Provide the [x, y] coordinate of the cell's center where the given text is located.  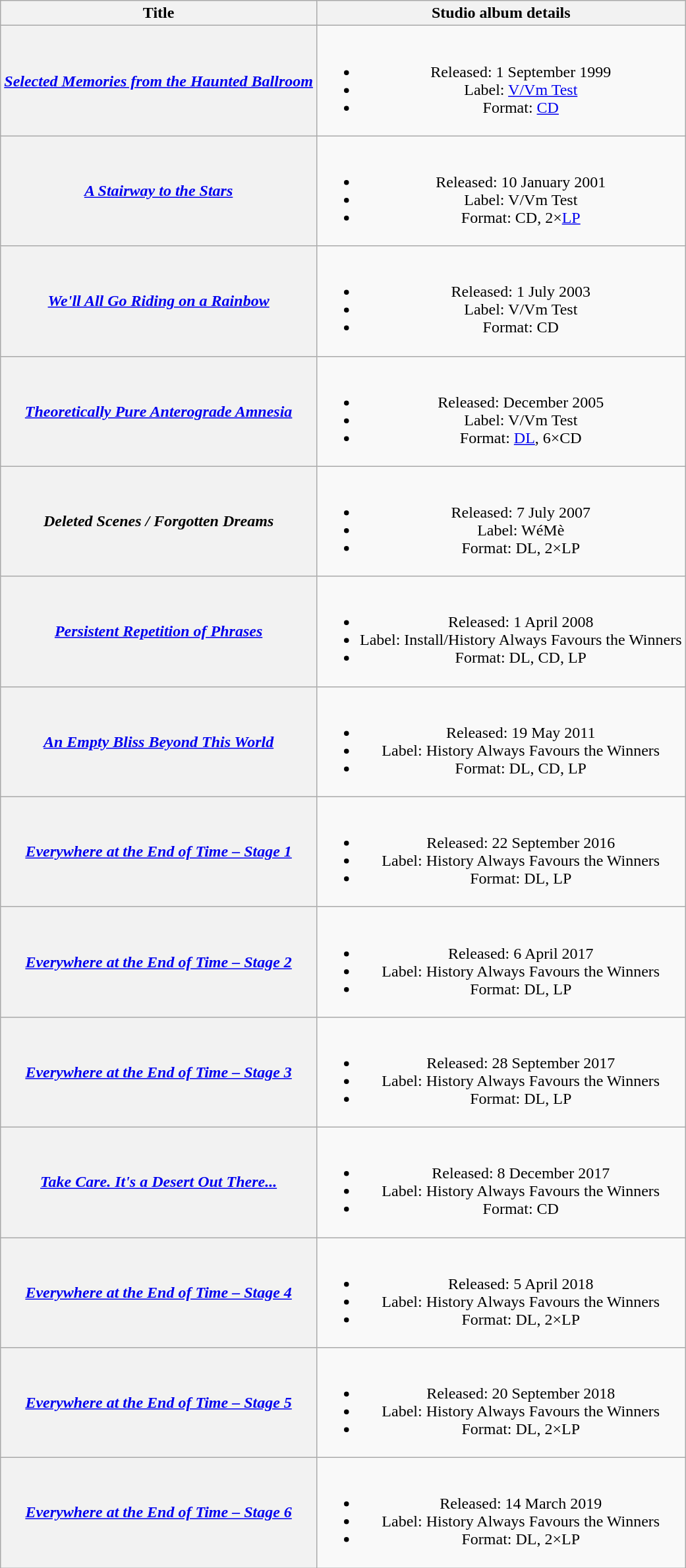
Selected Memories from the Haunted Ballroom [159, 80]
Take Care. It's a Desert Out There... [159, 1182]
Released: 5 April 2018Label: History Always Favours the WinnersFormat: DL, 2×LP [501, 1292]
Released: 22 September 2016Label: History Always Favours the WinnersFormat: DL, LP [501, 852]
Released: 1 April 2008Label: Install/History Always Favours the WinnersFormat: DL, CD, LP [501, 632]
Released: 10 January 2001Label: V/Vm TestFormat: CD, 2×LP [501, 191]
Released: 8 December 2017Label: History Always Favours the WinnersFormat: CD [501, 1182]
Released: 1 July 2003Label: V/Vm TestFormat: CD [501, 301]
Persistent Repetition of Phrases [159, 632]
Released: December 2005Label: V/Vm TestFormat: DL, 6×CD [501, 411]
Studio album details [501, 13]
Title [159, 13]
Theoretically Pure Anterograde Amnesia [159, 411]
Deleted Scenes / Forgotten Dreams [159, 521]
Released: 28 September 2017Label: History Always Favours the WinnersFormat: DL, LP [501, 1072]
Everywhere at the End of Time – Stage 6 [159, 1513]
A Stairway to the Stars [159, 191]
Everywhere at the End of Time – Stage 1 [159, 852]
Released: 7 July 2007Label: WéMèFormat: DL, 2×LP [501, 521]
Released: 14 March 2019Label: History Always Favours the WinnersFormat: DL, 2×LP [501, 1513]
Everywhere at the End of Time – Stage 5 [159, 1403]
Released: 20 September 2018Label: History Always Favours the WinnersFormat: DL, 2×LP [501, 1403]
Released: 19 May 2011Label: History Always Favours the WinnersFormat: DL, CD, LP [501, 741]
Released: 6 April 2017Label: History Always Favours the WinnersFormat: DL, LP [501, 961]
An Empty Bliss Beyond This World [159, 741]
Everywhere at the End of Time – Stage 2 [159, 961]
We'll All Go Riding on a Rainbow [159, 301]
Everywhere at the End of Time – Stage 4 [159, 1292]
Everywhere at the End of Time – Stage 3 [159, 1072]
Released: 1 September 1999Label: V/Vm TestFormat: CD [501, 80]
